Search for the cell housing the specified text and yield its (X, Y) center coordinate. 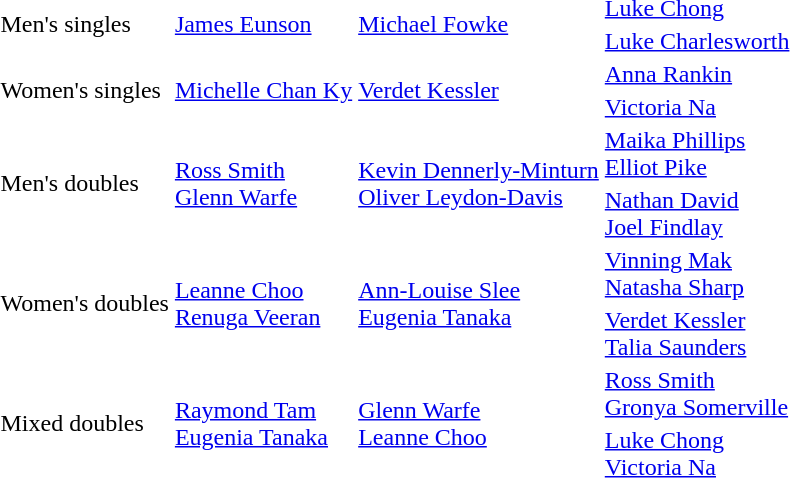
Ross Smith Glenn Warfe (263, 184)
Leanne Choo Renuga Veeran (263, 304)
Verdet Kessler (479, 90)
Ann-Louise Slee Eugenia Tanaka (479, 304)
Michelle Chan Ky (263, 90)
Kevin Dennerly-Minturn Oliver Leydon-Davis (479, 184)
